Output the [X, Y] coordinate of the center of the cell containing the given text.  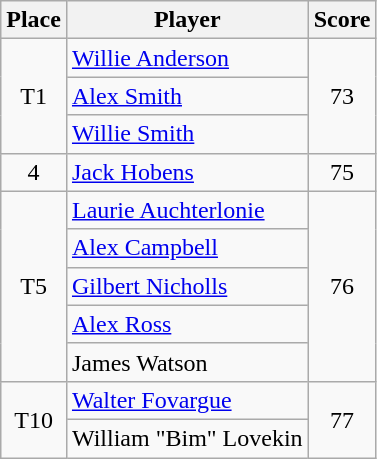
Score [342, 20]
Walter Fovargue [187, 400]
Alex Smith [187, 96]
Willie Smith [187, 134]
73 [342, 96]
4 [34, 172]
Alex Ross [187, 324]
T5 [34, 286]
75 [342, 172]
Willie Anderson [187, 58]
Place [34, 20]
Laurie Auchterlonie [187, 210]
T1 [34, 96]
T10 [34, 419]
James Watson [187, 362]
77 [342, 419]
76 [342, 286]
Alex Campbell [187, 248]
Jack Hobens [187, 172]
Gilbert Nicholls [187, 286]
William "Bim" Lovekin [187, 438]
Player [187, 20]
